Determine the (X, Y) coordinate at the center of the cell enclosing the given text.  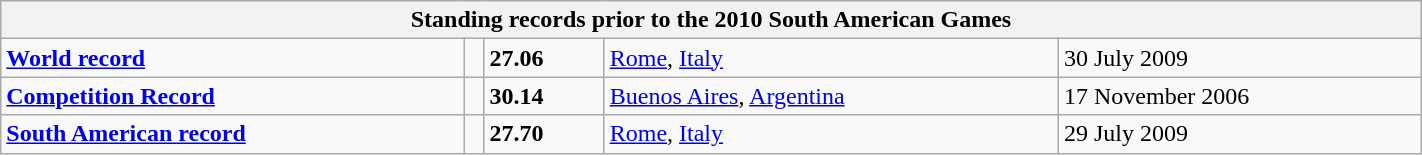
Standing records prior to the 2010 South American Games (711, 20)
South American record (232, 134)
27.06 (544, 58)
World record (232, 58)
17 November 2006 (1240, 96)
Competition Record (232, 96)
27.70 (544, 134)
30 July 2009 (1240, 58)
30.14 (544, 96)
Buenos Aires, Argentina (831, 96)
29 July 2009 (1240, 134)
